For the text-containing cell, return its midpoint in [X, Y] coordinate format. 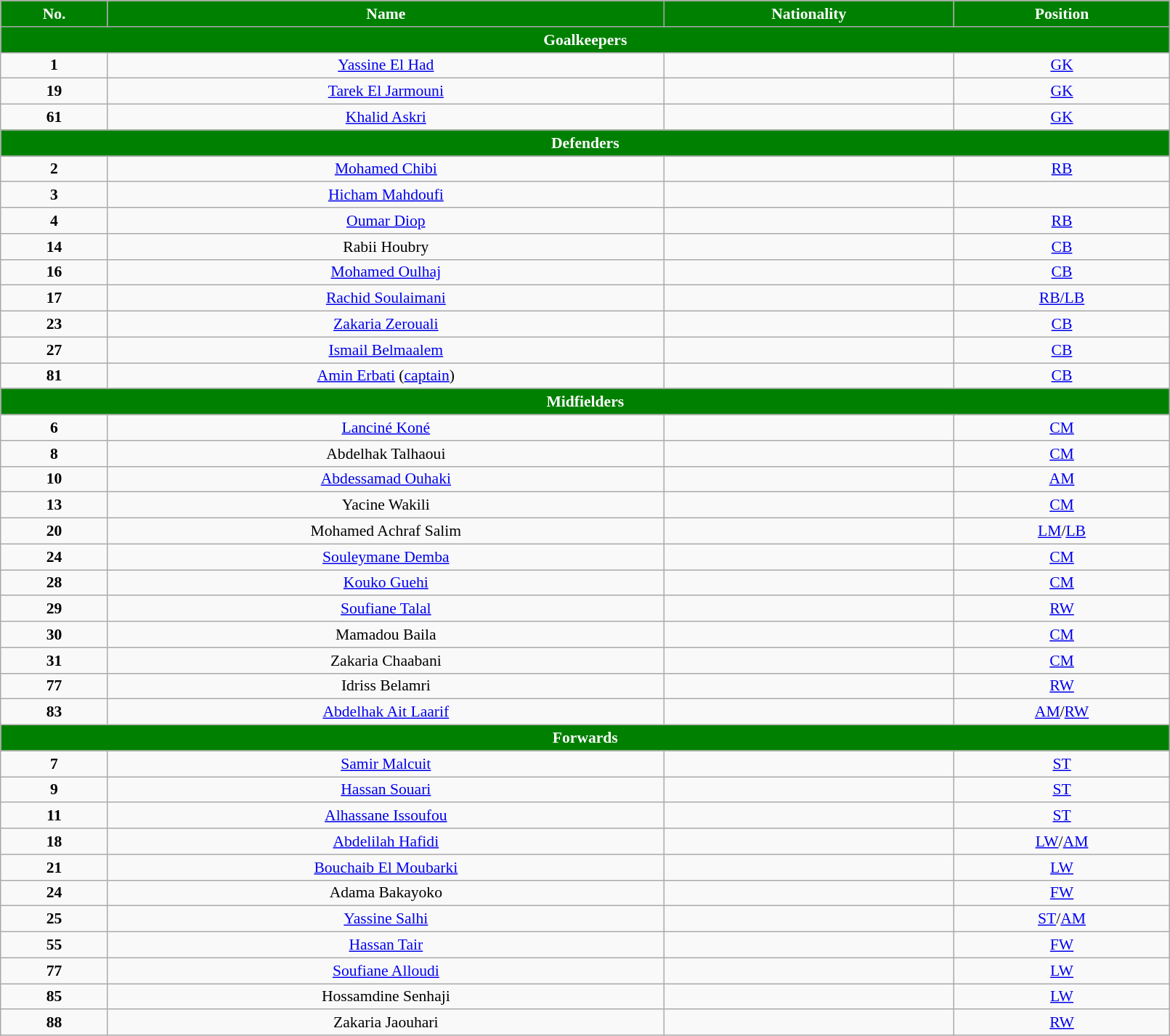
9 [54, 790]
Amin Erbati (captain) [386, 376]
Kouko Guehi [386, 583]
Abdelhak Ait Laarif [386, 712]
Mohamed Chibi [386, 169]
Yassine Salhi [386, 919]
81 [54, 376]
31 [54, 661]
13 [54, 505]
Tarek El Jarmouni [386, 91]
2 [54, 169]
21 [54, 868]
Abdessamad Ouhaki [386, 479]
23 [54, 325]
Hassan Souari [386, 790]
Zakaria Chaabani [386, 661]
20 [54, 531]
55 [54, 945]
Mohamed Oulhaj [386, 272]
16 [54, 272]
17 [54, 298]
Zakaria Zerouali [386, 325]
85 [54, 997]
Khalid Askri [386, 118]
Forwards [585, 738]
Rachid Soulaimani [386, 298]
4 [54, 221]
Bouchaib El Moubarki [386, 868]
Abdelhak Talhaoui [386, 454]
27 [54, 350]
AM [1062, 479]
19 [54, 91]
No. [54, 14]
Oumar Diop [386, 221]
Yacine Wakili [386, 505]
LW/AM [1062, 841]
Mohamed Achraf Salim [386, 531]
Midfielders [585, 402]
Defenders [585, 143]
Rabii Houbry [386, 247]
LM/LB [1062, 531]
28 [54, 583]
88 [54, 1023]
Hicham Mahdoufi [386, 195]
3 [54, 195]
Hossamdine Senhaji [386, 997]
Yassine El Had [386, 65]
Soufiane Alloudi [386, 971]
Name [386, 14]
83 [54, 712]
RB/LB [1062, 298]
Position [1062, 14]
ST/AM [1062, 919]
14 [54, 247]
Alhassane Issoufou [386, 816]
1 [54, 65]
25 [54, 919]
Ismail Belmaalem [386, 350]
29 [54, 609]
8 [54, 454]
Nationality [809, 14]
Idriss Belamri [386, 686]
Adama Bakayoko [386, 893]
6 [54, 428]
Samir Malcuit [386, 764]
Soufiane Talal [386, 609]
Goalkeepers [585, 40]
10 [54, 479]
Zakaria Jaouhari [386, 1023]
AM/RW [1062, 712]
Abdelilah Hafidi [386, 841]
18 [54, 841]
7 [54, 764]
Hassan Tair [386, 945]
61 [54, 118]
Lanciné Koné [386, 428]
11 [54, 816]
Souleymane Demba [386, 557]
Mamadou Baila [386, 635]
30 [54, 635]
